Capture the cell that displays the provided text and extract its [X, Y] central coordinate. 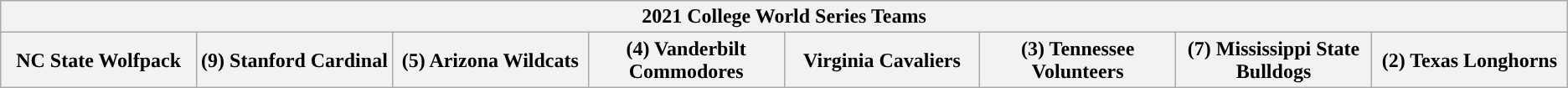
(4) Vanderbilt Commodores [686, 60]
(5) Arizona Wildcats [490, 60]
(3) Tennessee Volunteers [1078, 60]
Virginia Cavaliers [882, 60]
(9) Stanford Cardinal [295, 60]
(7) Mississippi State Bulldogs [1274, 60]
2021 College World Series Teams [784, 17]
(2) Texas Longhorns [1469, 60]
NC State Wolfpack [99, 60]
